Detect which cell encompasses the target text, then output its [x, y] center coordinate. 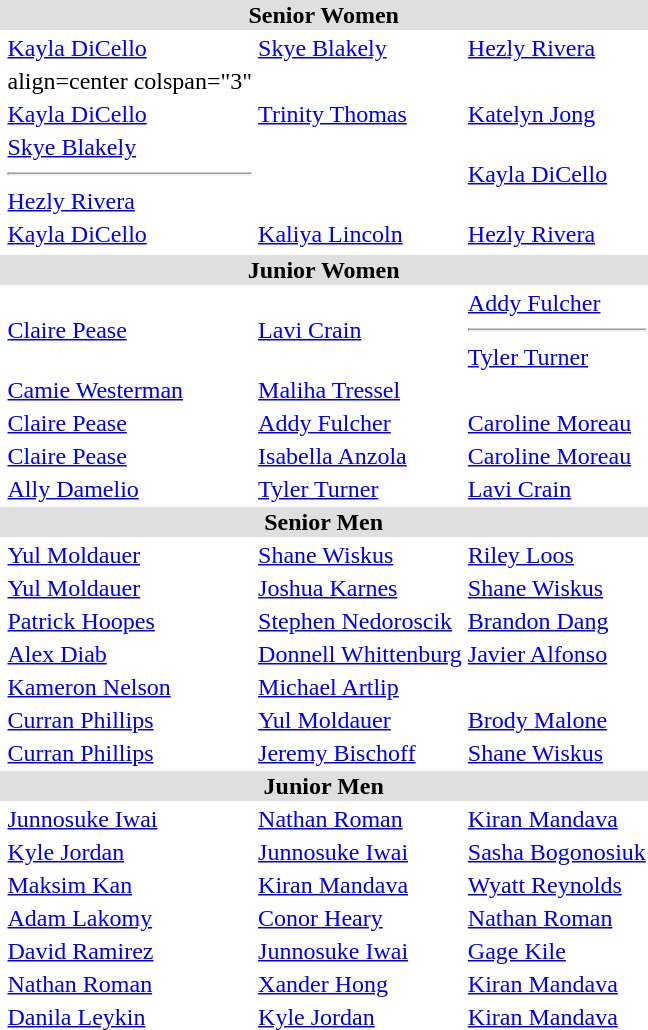
David Ramirez [130, 951]
Stephen Nedoroscik [360, 621]
Xander Hong [360, 984]
Jeremy Bischoff [360, 753]
Junior Men [324, 786]
Senior Women [324, 15]
Brody Malone [556, 720]
Katelyn Jong [556, 114]
Skye Blakely [360, 48]
Wyatt Reynolds [556, 885]
Maliha Tressel [360, 390]
Kaliya Lincoln [360, 234]
Conor Heary [360, 918]
Skye BlakelyHezly Rivera [130, 174]
Riley Loos [556, 555]
Donnell Whittenburg [360, 654]
Addy FulcherTyler Turner [556, 330]
Joshua Karnes [360, 588]
Brandon Dang [556, 621]
Isabella Anzola [360, 456]
Tyler Turner [360, 489]
Javier Alfonso [556, 654]
Kyle Jordan [130, 852]
Camie Westerman [130, 390]
Adam Lakomy [130, 918]
Patrick Hoopes [130, 621]
align=center colspan="3" [130, 81]
Maksim Kan [130, 885]
Kameron Nelson [130, 687]
Alex Diab [130, 654]
Junior Women [324, 270]
Ally Damelio [130, 489]
Sasha Bogonosiuk [556, 852]
Michael Artlip [360, 687]
Trinity Thomas [360, 114]
Addy Fulcher [360, 423]
Senior Men [324, 522]
Gage Kile [556, 951]
